Detect which cell encompasses the target text, then output its (X, Y) center coordinate. 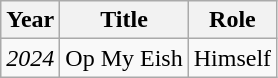
Op My Eish (124, 58)
Year (30, 20)
2024 (30, 58)
Himself (232, 58)
Title (124, 20)
Role (232, 20)
